Return [X, Y] of the center of cell containing provided text 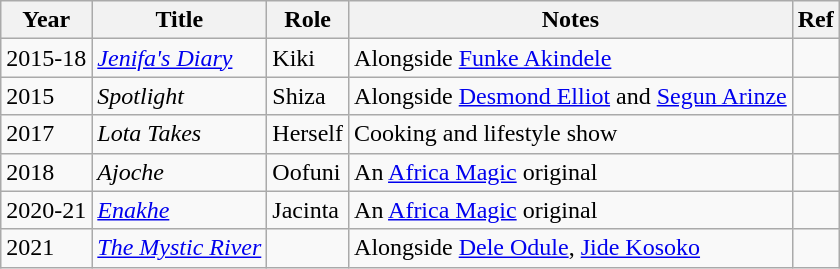
2015-18 [46, 58]
Enakhe [180, 210]
The Mystic River [180, 248]
Cooking and lifestyle show [571, 134]
Alongside Funke Akindele [571, 58]
2017 [46, 134]
Alongside Dele Odule, Jide Kosoko [571, 248]
Lota Takes [180, 134]
Title [180, 20]
Alongside Desmond Elliot and Segun Arinze [571, 96]
Notes [571, 20]
Jacinta [308, 210]
Jenifa's Diary [180, 58]
2018 [46, 172]
Herself [308, 134]
Oofuni [308, 172]
Kiki [308, 58]
Year [46, 20]
Role [308, 20]
Ajoche [180, 172]
2021 [46, 248]
Ref [816, 20]
Spotlight [180, 96]
2015 [46, 96]
2020-21 [46, 210]
Shiza [308, 96]
